Identify which cell holds the provided text, then report its (X, Y) central coordinate. 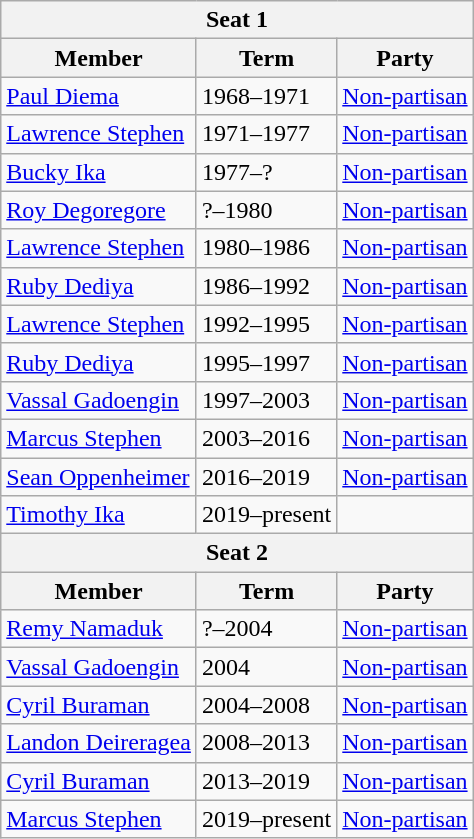
2004–2008 (266, 705)
Seat 1 (237, 20)
?–1980 (266, 210)
1992–1995 (266, 324)
1971–1977 (266, 134)
Sean Oppenheimer (99, 477)
2004 (266, 667)
?–2004 (266, 629)
Remy Namaduk (99, 629)
1995–1997 (266, 362)
1986–1992 (266, 286)
1997–2003 (266, 400)
Roy Degoregore (99, 210)
1977–? (266, 172)
Paul Diema (99, 96)
Bucky Ika (99, 172)
Timothy Ika (99, 515)
1980–1986 (266, 248)
1968–1971 (266, 96)
Seat 2 (237, 553)
2016–2019 (266, 477)
2013–2019 (266, 781)
Landon Deireragea (99, 743)
2003–2016 (266, 438)
2008–2013 (266, 743)
